Locate the cell with the specified text and output its (x, y) center coordinate. 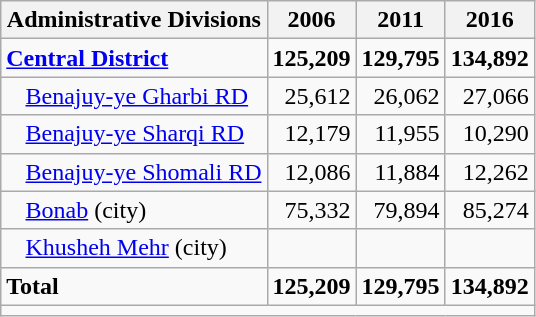
85,274 (490, 210)
12,262 (490, 172)
Administrative Divisions (134, 20)
2006 (312, 20)
12,179 (312, 134)
Benajuy-ye Shomali RD (134, 172)
12,086 (312, 172)
2011 (400, 20)
2016 (490, 20)
Benajuy-ye Gharbi RD (134, 96)
26,062 (400, 96)
10,290 (490, 134)
25,612 (312, 96)
Total (134, 286)
75,332 (312, 210)
27,066 (490, 96)
Benajuy-ye Sharqi RD (134, 134)
79,894 (400, 210)
Central District (134, 58)
11,955 (400, 134)
11,884 (400, 172)
Bonab (city) (134, 210)
Khusheh Mehr (city) (134, 248)
